Scan for the cell matching the given text and deliver its (X, Y) coordinate at center. 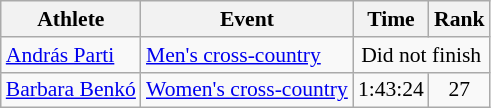
Barbara Benkó (71, 90)
Event (247, 19)
Rank (460, 19)
Did not finish (422, 55)
András Parti (71, 55)
1:43:24 (391, 90)
27 (460, 90)
Athlete (71, 19)
Men's cross-country (247, 55)
Time (391, 19)
Women's cross-country (247, 90)
